Scan for the cell matching the given text and deliver its (x, y) coordinate at center. 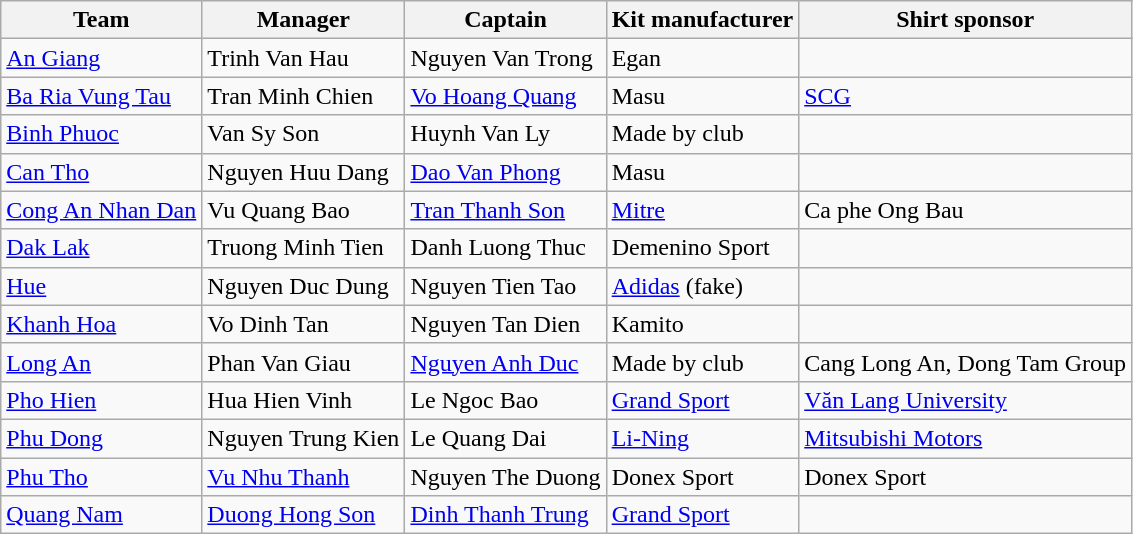
Phu Tho (102, 477)
Can Tho (102, 172)
Trinh Van Hau (304, 58)
Binh Phuoc (102, 134)
Li-Ning (702, 438)
Kamito (702, 324)
Hua Hien Vinh (304, 400)
Mitre (702, 210)
Tran Minh Chien (304, 96)
Captain (506, 20)
Hue (102, 286)
Nguyen The Duong (506, 477)
Phu Dong (102, 438)
Cang Long An, Dong Tam Group (966, 362)
Danh Luong Thuc (506, 248)
Vu Quang Bao (304, 210)
An Giang (102, 58)
Egan (702, 58)
Phan Van Giau (304, 362)
Vo Dinh Tan (304, 324)
Mitsubishi Motors (966, 438)
Nguyen Tien Tao (506, 286)
Vo Hoang Quang (506, 96)
Quang Nam (102, 515)
Long An (102, 362)
Manager (304, 20)
Truong Minh Tien (304, 248)
Le Quang Dai (506, 438)
Demenino Sport (702, 248)
Nguyen Anh Duc (506, 362)
Duong Hong Son (304, 515)
Ca phe Ong Bau (966, 210)
Nguyen Huu Dang (304, 172)
Van Sy Son (304, 134)
Tran Thanh Son (506, 210)
Team (102, 20)
Dinh Thanh Trung (506, 515)
Nguyen Van Trong (506, 58)
Nguyen Trung Kien (304, 438)
Kit manufacturer (702, 20)
Adidas (fake) (702, 286)
Dao Van Phong (506, 172)
Shirt sponsor (966, 20)
Khanh Hoa (102, 324)
Nguyen Tan Dien (506, 324)
Huynh Van Ly (506, 134)
Ba Ria Vung Tau (102, 96)
Vu Nhu Thanh (304, 477)
Nguyen Duc Dung (304, 286)
Văn Lang University (966, 400)
Le Ngoc Bao (506, 400)
Cong An Nhan Dan (102, 210)
Pho Hien (102, 400)
Dak Lak (102, 248)
SCG (966, 96)
